For the text-containing cell, return its midpoint in [X, Y] coordinate format. 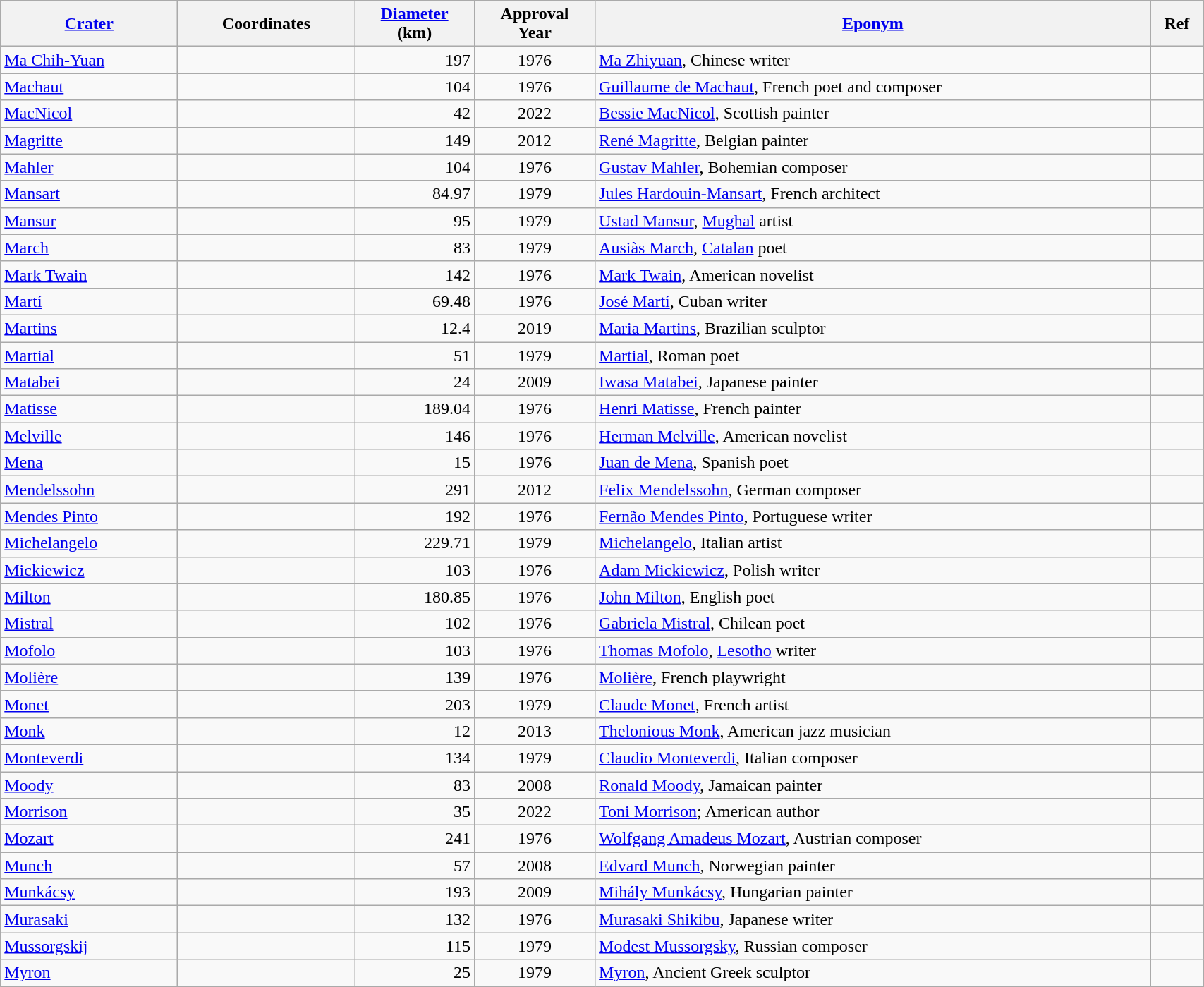
57 [415, 866]
Thelonious Monk, American jazz musician [873, 731]
Claude Monet, French artist [873, 704]
Michelangelo, Italian artist [873, 543]
Edvard Munch, Norwegian painter [873, 866]
Adam Mickiewicz, Polish writer [873, 570]
Henri Matisse, French painter [873, 409]
Mark Twain, American novelist [873, 274]
Mussorgskij [89, 946]
Ustad Mansur, Mughal artist [873, 221]
MacNicol [89, 114]
José Martí, Cuban writer [873, 301]
15 [415, 463]
2019 [535, 328]
Herman Melville, American novelist [873, 436]
142 [415, 274]
189.04 [415, 409]
Martí [89, 301]
Crater [89, 24]
Coordinates [267, 24]
Mendes Pinto [89, 516]
Gabriela Mistral, Chilean poet [873, 624]
102 [415, 624]
Mozart [89, 839]
180.85 [415, 597]
Myron, Ancient Greek sculptor [873, 973]
Diameter(km) [415, 24]
Mahler [89, 167]
42 [415, 114]
March [89, 248]
115 [415, 946]
Martial, Roman poet [873, 355]
Munch [89, 866]
Mena [89, 463]
Fernão Mendes Pinto, Portuguese writer [873, 516]
229.71 [415, 543]
51 [415, 355]
Monteverdi [89, 758]
Modest Mussorgsky, Russian composer [873, 946]
Murasaki Shikibu, Japanese writer [873, 919]
Jules Hardouin-Mansart, French architect [873, 194]
Thomas Mofolo, Lesotho writer [873, 650]
Juan de Mena, Spanish poet [873, 463]
139 [415, 677]
René Magritte, Belgian painter [873, 140]
Eponym [873, 24]
Magritte [89, 140]
291 [415, 490]
Monet [89, 704]
Munkácsy [89, 892]
Melville [89, 436]
Martial [89, 355]
Ma Zhiyuan, Chinese writer [873, 60]
Toni Morrison; American author [873, 812]
2013 [535, 731]
Monk [89, 731]
146 [415, 436]
ApprovalYear [535, 24]
Myron [89, 973]
Murasaki [89, 919]
John Milton, English poet [873, 597]
24 [415, 382]
Moody [89, 785]
197 [415, 60]
Matabei [89, 382]
Mark Twain [89, 274]
Bessie MacNicol, Scottish painter [873, 114]
193 [415, 892]
Gustav Mahler, Bohemian composer [873, 167]
Guillaume de Machaut, French poet and composer [873, 87]
Milton [89, 597]
Mihály Munkácsy, Hungarian painter [873, 892]
84.97 [415, 194]
25 [415, 973]
134 [415, 758]
Mickiewicz [89, 570]
Mofolo [89, 650]
203 [415, 704]
Molière, French playwright [873, 677]
Martins [89, 328]
Ma Chih-Yuan [89, 60]
35 [415, 812]
Machaut [89, 87]
Ronald Moody, Jamaican painter [873, 785]
Mansur [89, 221]
Mendelssohn [89, 490]
241 [415, 839]
Mistral [89, 624]
Iwasa Matabei, Japanese painter [873, 382]
12 [415, 731]
Wolfgang Amadeus Mozart, Austrian composer [873, 839]
95 [415, 221]
Ausiàs March, Catalan poet [873, 248]
132 [415, 919]
69.48 [415, 301]
Ref [1176, 24]
Molière [89, 677]
Maria Martins, Brazilian sculptor [873, 328]
Matisse [89, 409]
Morrison [89, 812]
Felix Mendelssohn, German composer [873, 490]
Claudio Monteverdi, Italian composer [873, 758]
192 [415, 516]
Mansart [89, 194]
Michelangelo [89, 543]
149 [415, 140]
12.4 [415, 328]
